Return the [x, y] coordinate for the center point of the cell that contains the specified text.  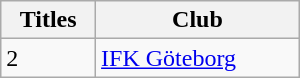
IFK Göteborg [198, 58]
2 [48, 58]
Club [198, 20]
Titles [48, 20]
